Return the (X, Y) coordinate for the center point of the cell that contains the specified text.  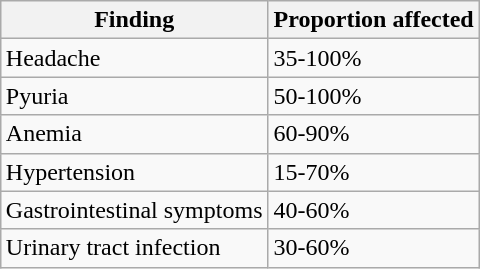
Proportion affected (374, 20)
30-60% (374, 248)
Headache (134, 58)
Anemia (134, 134)
Pyuria (134, 96)
Urinary tract infection (134, 248)
Hypertension (134, 172)
Gastrointestinal symptoms (134, 210)
50-100% (374, 96)
35-100% (374, 58)
40-60% (374, 210)
60-90% (374, 134)
Finding (134, 20)
15-70% (374, 172)
